Return [X, Y] of the center of cell containing provided text 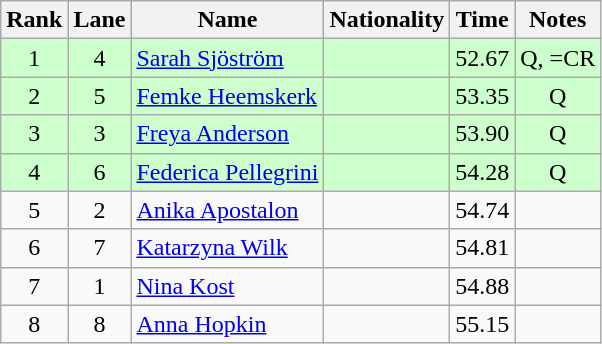
Anna Hopkin [228, 324]
Freya Anderson [228, 134]
Katarzyna Wilk [228, 248]
Federica Pellegrini [228, 172]
Sarah Sjöström [228, 58]
Nationality [387, 20]
Name [228, 20]
55.15 [482, 324]
54.74 [482, 210]
Notes [558, 20]
Femke Heemskerk [228, 96]
54.81 [482, 248]
Time [482, 20]
53.35 [482, 96]
Anika Apostalon [228, 210]
52.67 [482, 58]
54.88 [482, 286]
53.90 [482, 134]
Nina Kost [228, 286]
54.28 [482, 172]
Lane [100, 20]
Rank [34, 20]
Q, =CR [558, 58]
